Detect which cell encompasses the target text, then output its [X, Y] center coordinate. 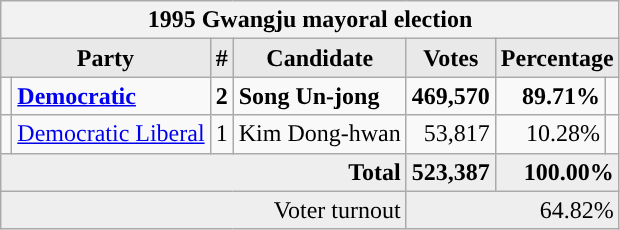
1 [222, 134]
Votes [450, 58]
# [222, 58]
2 [222, 96]
1995 Gwangju mayoral election [310, 20]
64.82% [512, 210]
Democratic Liberal [111, 134]
89.71% [550, 96]
Kim Dong-hwan [320, 134]
Song Un-jong [320, 96]
469,570 [450, 96]
Percentage [557, 58]
Democratic [111, 96]
Voter turnout [204, 210]
Party [106, 58]
523,387 [450, 172]
53,817 [450, 134]
10.28% [550, 134]
100.00% [557, 172]
Candidate [320, 58]
Total [204, 172]
